Scan for the cell matching the given text and deliver its (X, Y) coordinate at center. 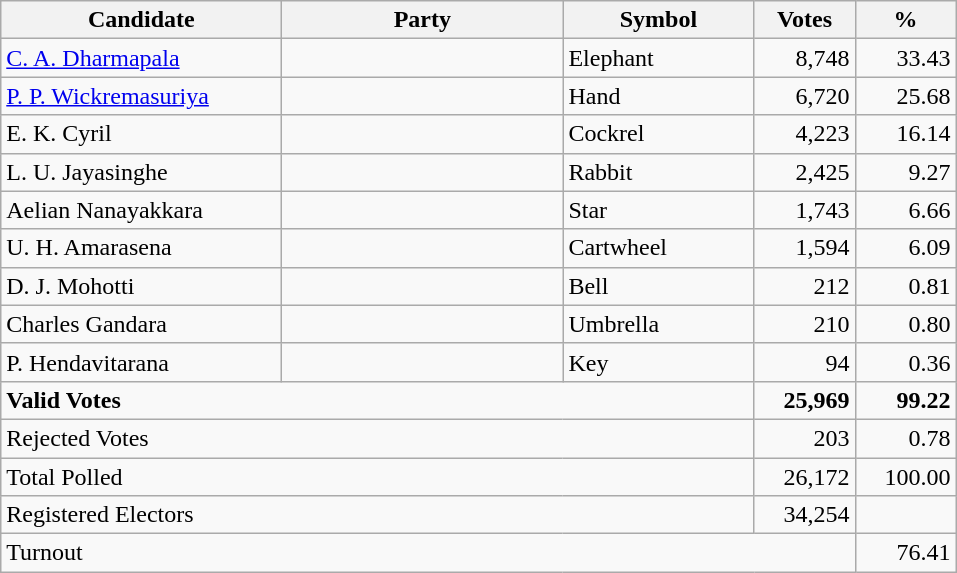
99.22 (906, 400)
203 (804, 438)
6,720 (804, 96)
0.36 (906, 362)
76.41 (906, 553)
25.68 (906, 96)
Aelian Nanayakkara (142, 210)
25,969 (804, 400)
Star (658, 210)
1,743 (804, 210)
1,594 (804, 248)
26,172 (804, 477)
2,425 (804, 172)
0.81 (906, 286)
Valid Votes (378, 400)
6.66 (906, 210)
U. H. Amarasena (142, 248)
Turnout (428, 553)
4,223 (804, 134)
16.14 (906, 134)
Rabbit (658, 172)
Party (422, 20)
212 (804, 286)
33.43 (906, 58)
34,254 (804, 515)
Cartwheel (658, 248)
Charles Gandara (142, 324)
6.09 (906, 248)
0.80 (906, 324)
E. K. Cyril (142, 134)
Registered Electors (378, 515)
C. A. Dharmapala (142, 58)
L. U. Jayasinghe (142, 172)
Bell (658, 286)
0.78 (906, 438)
Hand (658, 96)
Symbol (658, 20)
Elephant (658, 58)
D. J. Mohotti (142, 286)
Candidate (142, 20)
100.00 (906, 477)
Key (658, 362)
Total Polled (378, 477)
Cockrel (658, 134)
% (906, 20)
8,748 (804, 58)
P. P. Wickremasuriya (142, 96)
Umbrella (658, 324)
9.27 (906, 172)
Rejected Votes (378, 438)
Votes (804, 20)
P. Hendavitarana (142, 362)
210 (804, 324)
94 (804, 362)
